Identify which cell holds the provided text, then report its (X, Y) central coordinate. 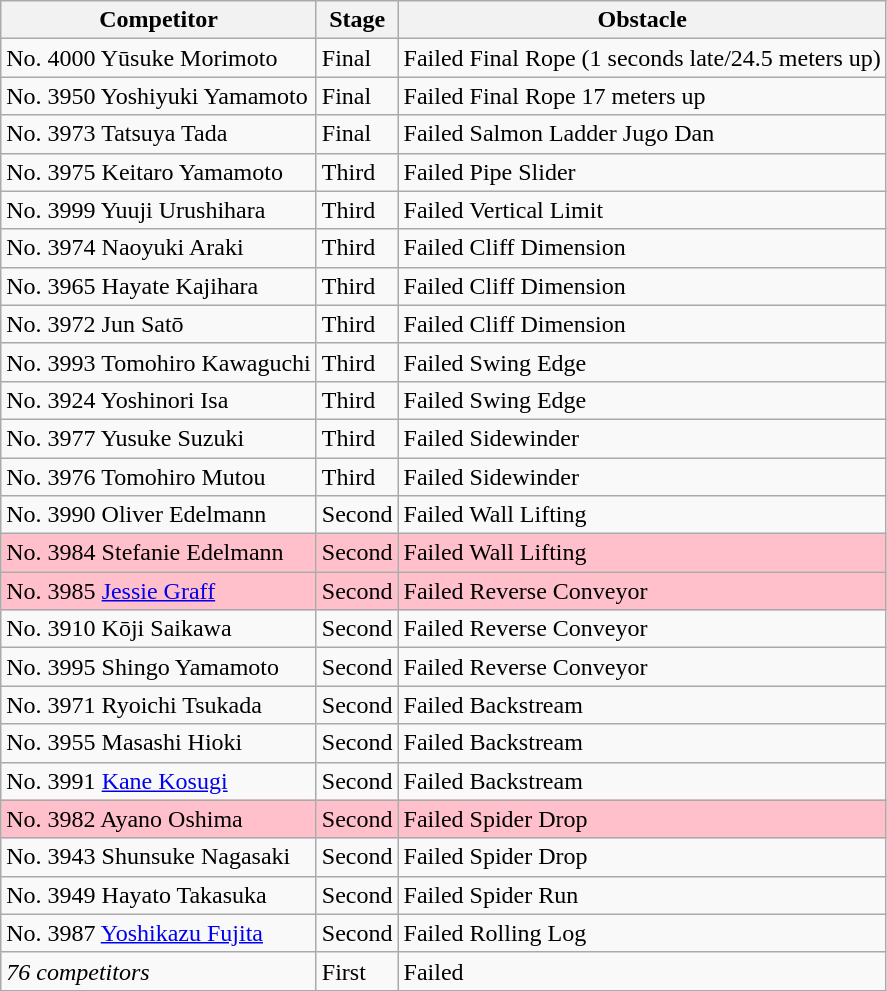
Failed (642, 971)
Competitor (159, 20)
Failed Rolling Log (642, 933)
No. 3999 Yuuji Urushihara (159, 210)
No. 3990 Oliver Edelmann (159, 515)
No. 3943 Shunsuke Nagasaki (159, 857)
No. 3984 Stefanie Edelmann (159, 553)
No. 3949 Hayato Takasuka (159, 895)
No. 3993 Tomohiro Kawaguchi (159, 362)
76 competitors (159, 971)
No. 3973 Tatsuya Tada (159, 134)
No. 3995 Shingo Yamamoto (159, 667)
No. 3971 Ryoichi Tsukada (159, 705)
No. 3977 Yusuke Suzuki (159, 438)
No. 3965 Hayate Kajihara (159, 286)
First (357, 971)
No. 3987 Yoshikazu Fujita (159, 933)
No. 3985 Jessie Graff (159, 591)
No. 3950 Yoshiyuki Yamamoto (159, 96)
Obstacle (642, 20)
No. 4000 Yūsuke Morimoto (159, 58)
Failed Final Rope 17 meters up (642, 96)
Failed Spider Run (642, 895)
No. 3910 Kōji Saikawa (159, 629)
Failed Pipe Slider (642, 172)
No. 3982 Ayano Oshima (159, 819)
No. 3974 Naoyuki Araki (159, 248)
Failed Vertical Limit (642, 210)
No. 3991 Kane Kosugi (159, 781)
Failed Final Rope (1 seconds late/24.5 meters up) (642, 58)
Stage (357, 20)
No. 3975 Keitaro Yamamoto (159, 172)
No. 3976 Tomohiro Mutou (159, 477)
No. 3972 Jun Satō (159, 324)
No. 3955 Masashi Hioki (159, 743)
Failed Salmon Ladder Jugo Dan (642, 134)
No. 3924 Yoshinori Isa (159, 400)
